Provide the (X, Y) coordinate of the cell's center where the given text is located.  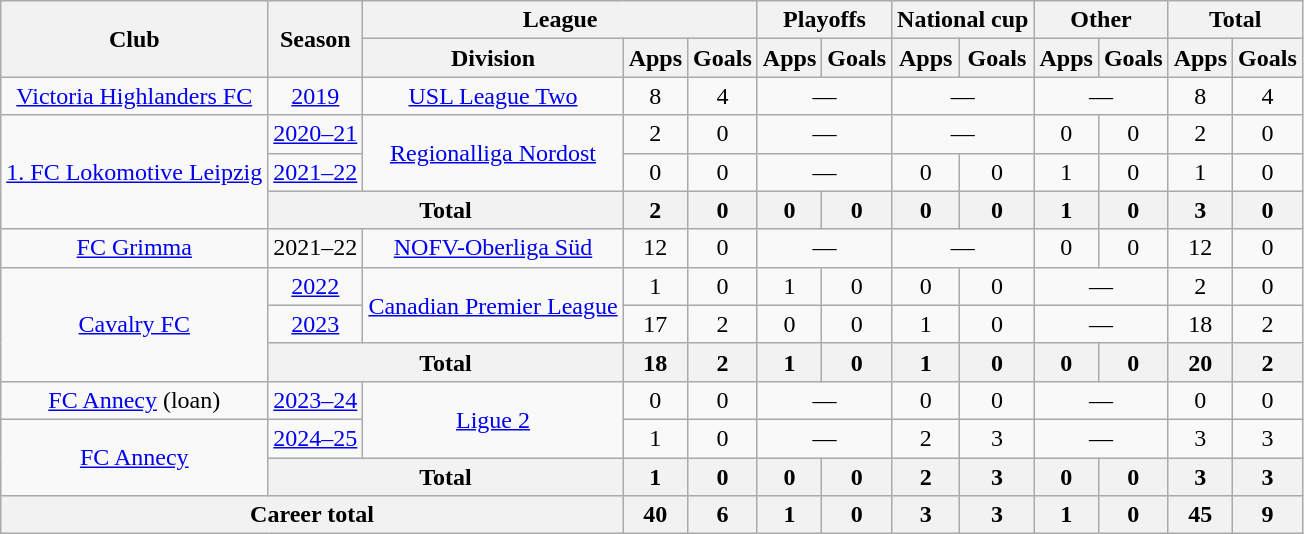
2024–25 (316, 438)
Division (493, 58)
FC Grimma (134, 248)
Ligue 2 (493, 419)
45 (1200, 515)
6 (723, 515)
National cup (963, 20)
NOFV-Oberliga Süd (493, 248)
2019 (316, 96)
Canadian Premier League (493, 305)
2023 (316, 324)
2022 (316, 286)
Regionalliga Nordost (493, 153)
40 (655, 515)
17 (655, 324)
9 (1268, 515)
Victoria Highlanders FC (134, 96)
Cavalry FC (134, 324)
20 (1200, 362)
Other (1101, 20)
Season (316, 39)
Career total (312, 515)
Club (134, 39)
FC Annecy (loan) (134, 400)
Playoffs (824, 20)
2023–24 (316, 400)
USL League Two (493, 96)
League (560, 20)
2020–21 (316, 134)
1. FC Lokomotive Leipzig (134, 172)
FC Annecy (134, 457)
